Return the [x, y] coordinate for the center point of the cell that contains the specified text.  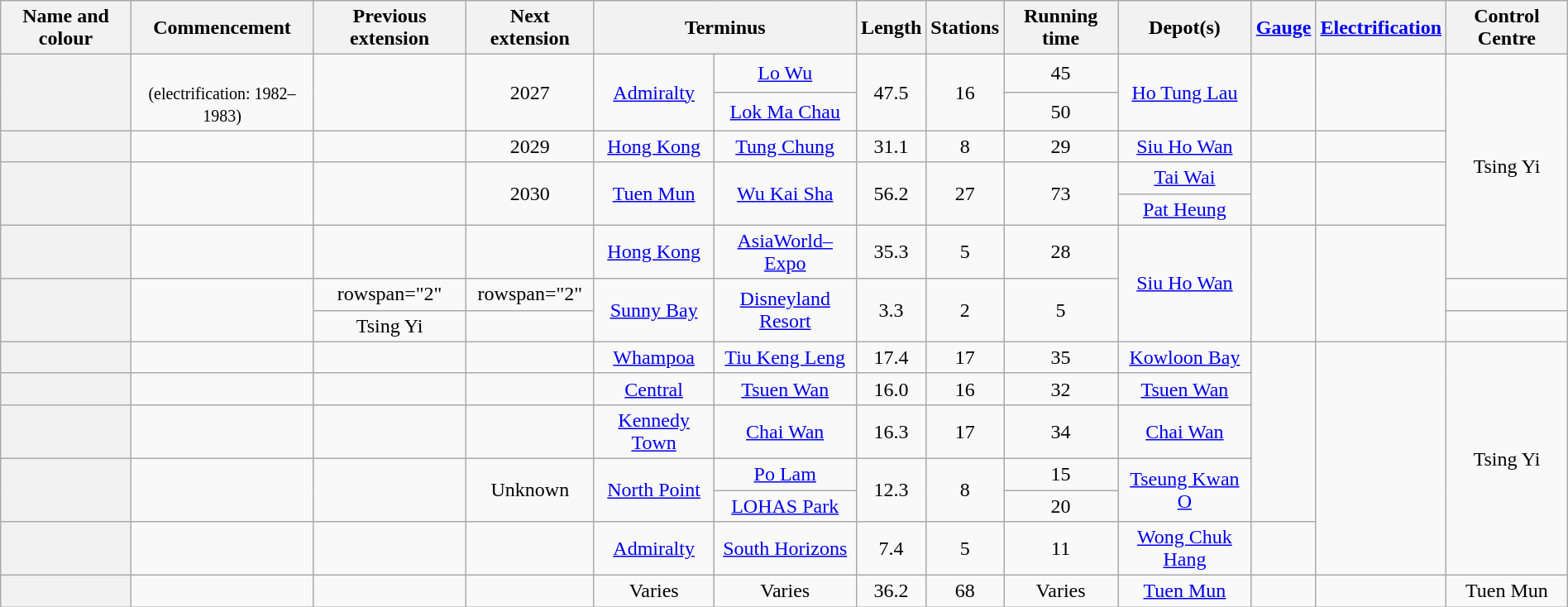
Ho Tung Lau [1185, 93]
Tseung Kwan O [1185, 490]
73 [1061, 194]
Kennedy Town [653, 432]
50 [1061, 112]
34 [1061, 432]
Tung Chung [785, 146]
(electrification: 1982–1983) [222, 93]
Lo Wu [785, 74]
16.0 [891, 389]
Gauge [1284, 28]
36.2 [891, 591]
31.1 [891, 146]
Name and colour [66, 28]
AsiaWorld–Expo [785, 251]
47.5 [891, 93]
North Point [653, 490]
Running time [1061, 28]
27 [965, 194]
16.3 [891, 432]
Commencement [222, 28]
20 [1061, 505]
15 [1061, 474]
35.3 [891, 251]
3.3 [891, 310]
2 [965, 310]
Stations [965, 28]
Kowloon Bay [1185, 357]
68 [965, 591]
Previous extension [390, 28]
17.4 [891, 357]
LOHAS Park [785, 505]
2029 [529, 146]
Next extension [529, 28]
Unknown [529, 490]
29 [1061, 146]
56.2 [891, 194]
Length [891, 28]
Depot(s) [1185, 28]
South Horizons [785, 549]
11 [1061, 549]
12.3 [891, 490]
28 [1061, 251]
Pat Heung [1185, 209]
Sunny Bay [653, 310]
Central [653, 389]
Lok Ma Chau [785, 112]
Control Centre [1507, 28]
Disneyland Resort [785, 310]
Electrification [1381, 28]
Po Lam [785, 474]
35 [1061, 357]
45 [1061, 74]
Wong Chuk Hang [1185, 549]
2030 [529, 194]
Wu Kai Sha [785, 194]
7.4 [891, 549]
Whampoa [653, 357]
32 [1061, 389]
Terminus [724, 28]
Tiu Keng Leng [785, 357]
2027 [529, 93]
Tai Wai [1185, 178]
